For the text-containing cell, return its midpoint in [X, Y] coordinate format. 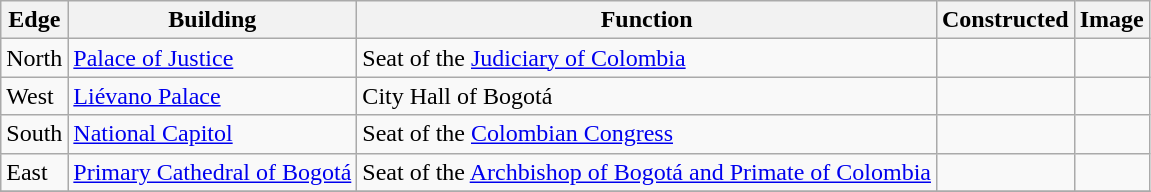
Constructed [1005, 20]
Image [1112, 20]
Seat of the Archbishop of Bogotá and Primate of Colombia [647, 172]
City Hall of Bogotá [647, 96]
Liévano Palace [212, 96]
South [34, 134]
Seat of the Judiciary of Colombia [647, 58]
Function [647, 20]
East [34, 172]
Edge [34, 20]
Palace of Justice [212, 58]
West [34, 96]
Building [212, 20]
North [34, 58]
Primary Cathedral of Bogotá [212, 172]
Seat of the Colombian Congress [647, 134]
National Capitol [212, 134]
